Capture the cell that displays the provided text and extract its [X, Y] central coordinate. 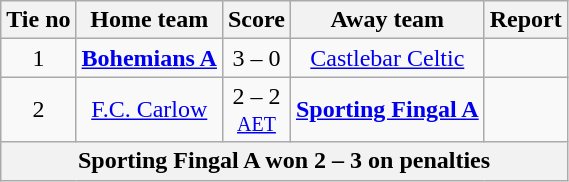
Bohemians A [149, 58]
Score [256, 20]
F.C. Carlow [149, 110]
Sporting Fingal A won 2 – 3 on penalties [284, 161]
Castlebar Celtic [387, 58]
Away team [387, 20]
3 – 0 [256, 58]
Tie no [38, 20]
Report [526, 20]
Home team [149, 20]
Sporting Fingal A [387, 110]
2 [38, 110]
2 – 2 AET [256, 110]
1 [38, 58]
